Identify which cell holds the provided text, then report its [x, y] central coordinate. 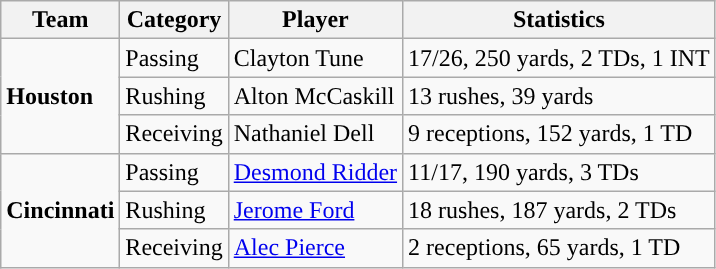
Houston [60, 96]
Jerome Ford [315, 210]
Player [315, 20]
Desmond Ridder [315, 172]
Alec Pierce [315, 248]
18 rushes, 187 yards, 2 TDs [560, 210]
2 receptions, 65 yards, 1 TD [560, 248]
Cincinnati [60, 210]
Alton McCaskill [315, 96]
Statistics [560, 20]
11/17, 190 yards, 3 TDs [560, 172]
Nathaniel Dell [315, 134]
13 rushes, 39 yards [560, 96]
17/26, 250 yards, 2 TDs, 1 INT [560, 58]
Clayton Tune [315, 58]
9 receptions, 152 yards, 1 TD [560, 134]
Team [60, 20]
Category [174, 20]
